Locate the cell with the specified text and output its [X, Y] center coordinate. 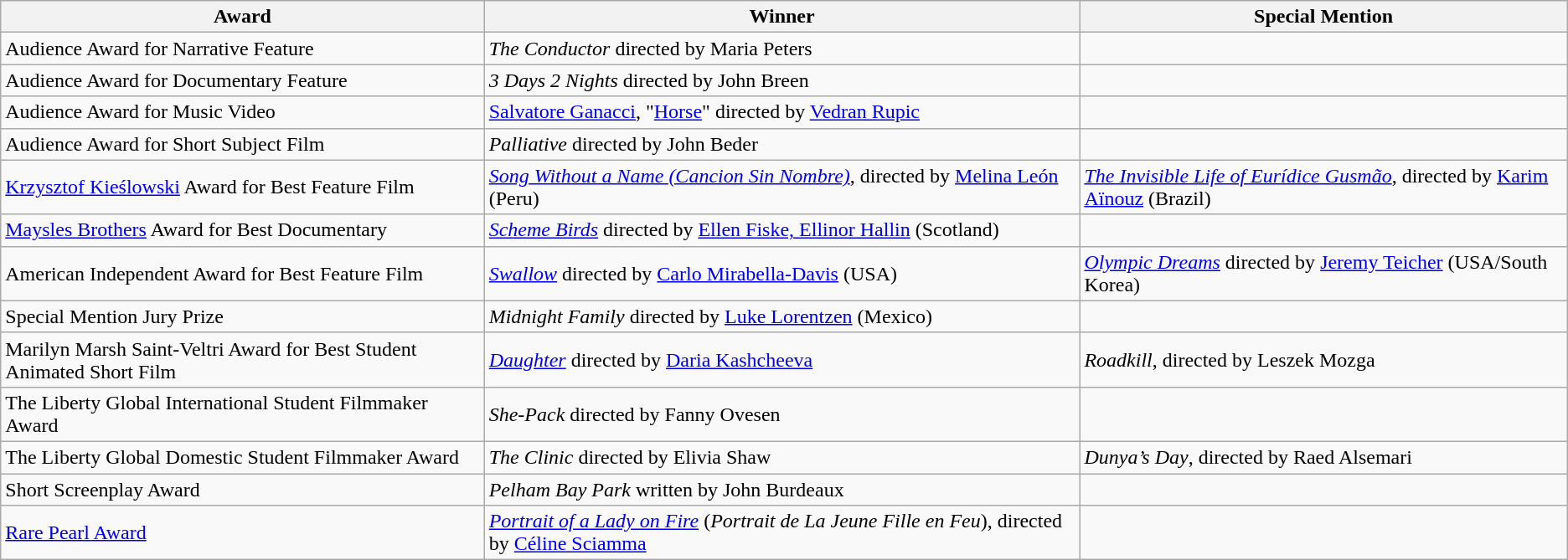
Audience Award for Documentary Feature [243, 80]
Audience Award for Short Subject Film [243, 144]
Song Without a Name (Cancion Sin Nombre), directed by Melina León (Peru) [782, 188]
Pelham Bay Park written by John Burdeaux [782, 490]
Award [243, 17]
Midnight Family directed by Luke Lorentzen (Mexico) [782, 316]
The Clinic directed by Elivia Shaw [782, 457]
Special Mention Jury Prize [243, 316]
Maysles Brothers Award for Best Documentary [243, 230]
Winner [782, 17]
She-Pack directed by Fanny Ovesen [782, 414]
Special Mention [1323, 17]
American Independent Award for Best Feature Film [243, 273]
Krzysztof Kieślowski Award for Best Feature Film [243, 188]
Short Screenplay Award [243, 490]
Daughter directed by Daria Kashcheeva [782, 360]
Roadkill, directed by Leszek Mozga [1323, 360]
Audience Award for Music Video [243, 112]
Audience Award for Narrative Feature [243, 49]
Marilyn Marsh Saint-Veltri Award for Best Student Animated Short Film [243, 360]
Rare Pearl Award [243, 532]
Swallow directed by Carlo Mirabella-Davis (USA) [782, 273]
3 Days 2 Nights directed by John Breen [782, 80]
Scheme Birds directed by Ellen Fiske, Ellinor Hallin (Scotland) [782, 230]
Dunya’s Day, directed by Raed Alsemari [1323, 457]
Portrait of a Lady on Fire (Portrait de La Jeune Fille en Feu), directed by Céline Sciamma [782, 532]
The Invisible Life of Eurídice Gusmão, directed by Karim Aïnouz (Brazil) [1323, 188]
The Conductor directed by Maria Peters [782, 49]
Palliative directed by John Beder [782, 144]
Olympic Dreams directed by Jeremy Teicher (USA/South Korea) [1323, 273]
The Liberty Global Domestic Student Filmmaker Award [243, 457]
The Liberty Global International Student Filmmaker Award [243, 414]
Salvatore Ganacci, "Horse" directed by Vedran Rupic [782, 112]
